Capture the cell that displays the provided text and extract its [X, Y] central coordinate. 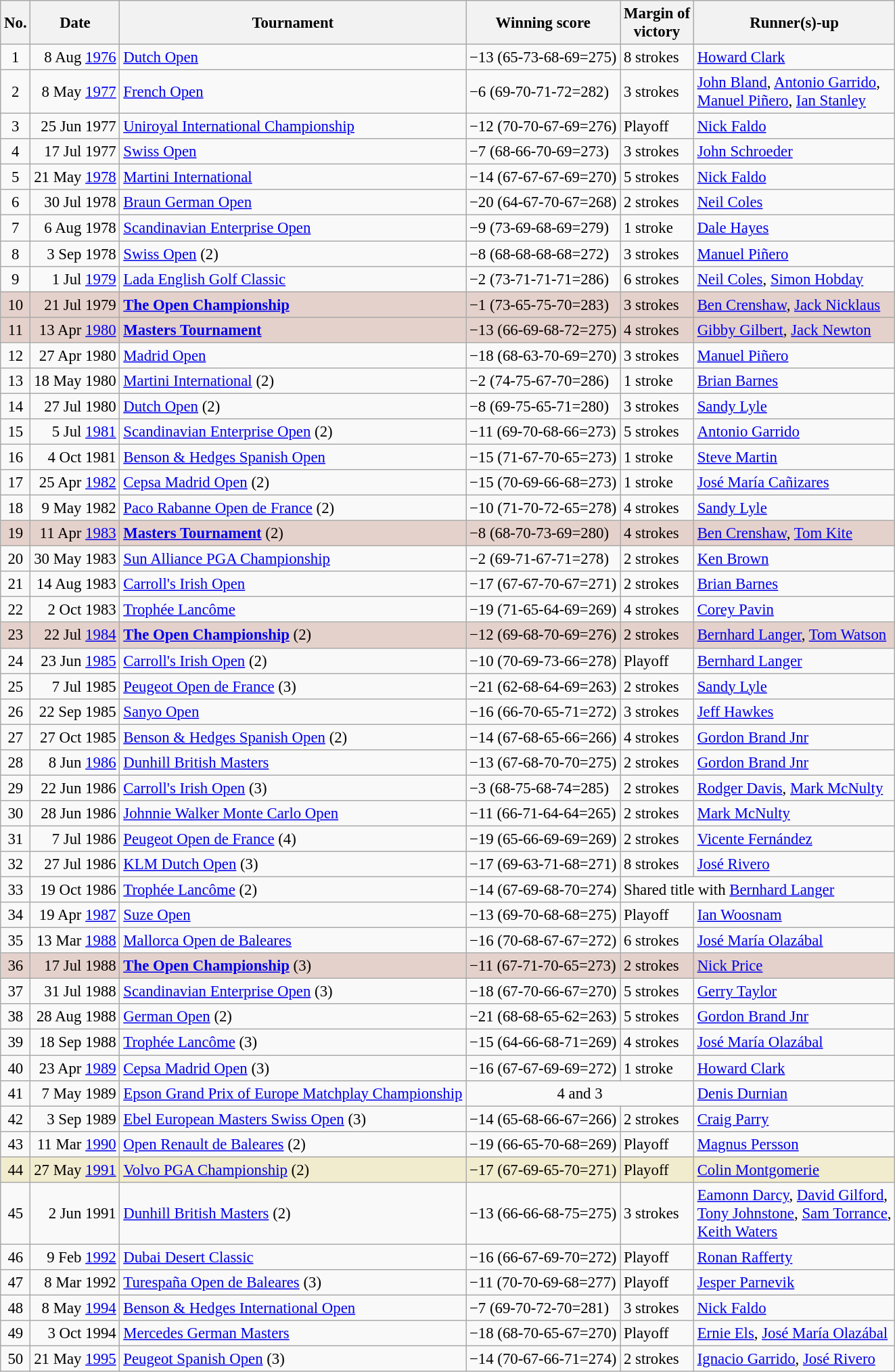
−11 (69-70-68-66=273) [543, 432]
37 [16, 992]
17 [16, 483]
Ben Crenshaw, Jack Nicklaus [794, 305]
Scandinavian Enterprise Open (3) [293, 992]
−9 (73-69-68-69=279) [543, 228]
Madrid Open [293, 355]
Volvo PGA Championship (2) [293, 1170]
1 Jul 1979 [75, 279]
Dutch Open [293, 58]
−8 (68-70-73-69=280) [543, 533]
7 Jul 1985 [75, 686]
25 Apr 1982 [75, 483]
18 [16, 508]
−12 (69-68-70-69=276) [543, 636]
Margin ofvictory [658, 23]
The Open Championship (2) [293, 636]
3 Oct 1994 [75, 1333]
Turespaña Open de Baleares (3) [293, 1283]
Open Renault de Baleares (2) [293, 1144]
Cepsa Madrid Open (3) [293, 1068]
Martini International (2) [293, 381]
Magnus Persson [794, 1144]
Dutch Open (2) [293, 406]
41 [16, 1093]
KLM Dutch Open (3) [293, 864]
50 [16, 1359]
Colin Montgomerie [794, 1170]
German Open (2) [293, 1017]
42 [16, 1119]
Steve Martin [794, 457]
−2 (69-71-67-71=278) [543, 559]
Sanyo Open [293, 711]
20 [16, 559]
Shared title with Bernhard Langer [758, 890]
Suze Open [293, 915]
−8 (68-68-68-68=272) [543, 254]
−19 (71-65-64-69=269) [543, 610]
−14 (65-68-66-67=266) [543, 1119]
Ben Crenshaw, Tom Kite [794, 533]
1 [16, 58]
−11 (66-71-64-64=265) [543, 814]
Tournament [293, 23]
26 [16, 711]
4 and 3 [580, 1093]
14 [16, 406]
12 [16, 355]
Martini International [293, 177]
−7 (69-70-72-70=281) [543, 1308]
23 [16, 636]
Carroll's Irish Open [293, 584]
13 Apr 1980 [75, 330]
23 Jun 1985 [75, 661]
8 May 1977 [75, 92]
Peugeot Open de France (4) [293, 839]
−21 (62-68-64-69=263) [543, 686]
−18 (68-70-65-67=270) [543, 1333]
−2 (73-71-71-71=286) [543, 279]
33 [16, 890]
21 May 1978 [75, 177]
4 Oct 1981 [75, 457]
23 Apr 1989 [75, 1068]
−16 (70-68-67-67=272) [543, 941]
Benson & Hedges Spanish Open [293, 457]
39 [16, 1042]
Nick Price [794, 966]
9 [16, 279]
47 [16, 1283]
Masters Tournament [293, 330]
−14 (67-69-68-70=274) [543, 890]
Dunhill British Masters (2) [293, 1214]
3 Sep 1989 [75, 1119]
Vicente Fernández [794, 839]
25 [16, 686]
−11 (70-70-69-68=277) [543, 1283]
17 Jul 1988 [75, 966]
José Rivero [794, 864]
−3 (68-75-68-74=285) [543, 788]
48 [16, 1308]
30 [16, 814]
Ken Brown [794, 559]
Paco Rabanne Open de France (2) [293, 508]
7 Jul 1986 [75, 839]
No. [16, 23]
Ronan Rafferty [794, 1257]
Benson & Hedges International Open [293, 1308]
8 Aug 1976 [75, 58]
John Schroeder [794, 152]
Neil Coles [794, 202]
11 Mar 1990 [75, 1144]
Bernhard Langer, Tom Watson [794, 636]
8 Mar 1992 [75, 1283]
9 Feb 1992 [75, 1257]
Eamonn Darcy, David Gilford, Tony Johnstone, Sam Torrance, Keith Waters [794, 1214]
Ernie Els, José María Olazábal [794, 1333]
45 [16, 1214]
40 [16, 1068]
−6 (69-70-71-72=282) [543, 92]
13 Mar 1988 [75, 941]
−15 (64-66-68-71=269) [543, 1042]
Sun Alliance PGA Championship [293, 559]
Scandinavian Enterprise Open (2) [293, 432]
5 Jul 1981 [75, 432]
22 Jun 1986 [75, 788]
−17 (67-67-70-67=271) [543, 584]
−12 (70-70-67-69=276) [543, 127]
16 [16, 457]
José María Cañizares [794, 483]
13 [16, 381]
−17 (67-69-65-70=271) [543, 1170]
Dubai Desert Classic [293, 1257]
32 [16, 864]
27 [16, 737]
22 Jul 1984 [75, 636]
Epson Grand Prix of Europe Matchplay Championship [293, 1093]
Antonio Garrido [794, 432]
−15 (71-67-70-65=273) [543, 457]
Jeff Hawkes [794, 711]
Denis Durnian [794, 1093]
−21 (68-68-65-62=263) [543, 1017]
Runner(s)-up [794, 23]
Lada English Golf Classic [293, 279]
Trophée Lancôme [293, 610]
Date [75, 23]
3 Sep 1978 [75, 254]
−16 (67-67-69-69=272) [543, 1068]
Braun German Open [293, 202]
Mark McNulty [794, 814]
30 Jul 1978 [75, 202]
44 [16, 1170]
49 [16, 1333]
Gibby Gilbert, Jack Newton [794, 330]
27 May 1991 [75, 1170]
Scandinavian Enterprise Open [293, 228]
2 [16, 92]
18 May 1980 [75, 381]
21 May 1995 [75, 1359]
−1 (73-65-75-70=283) [543, 305]
Trophée Lancôme (3) [293, 1042]
5 [16, 177]
Uniroyal International Championship [293, 127]
43 [16, 1144]
−13 (66-69-68-72=275) [543, 330]
Gerry Taylor [794, 992]
−16 (66-70-65-71=272) [543, 711]
17 Jul 1977 [75, 152]
30 May 1983 [75, 559]
Peugeot Spanish Open (3) [293, 1359]
Dunhill British Masters [293, 763]
−10 (71-70-72-65=278) [543, 508]
19 Oct 1986 [75, 890]
−13 (66-66-68-75=275) [543, 1214]
−2 (74-75-67-70=286) [543, 381]
38 [16, 1017]
18 Sep 1988 [75, 1042]
3 [16, 127]
11 Apr 1983 [75, 533]
8 May 1994 [75, 1308]
Winning score [543, 23]
−13 (65-73-68-69=275) [543, 58]
Swiss Open (2) [293, 254]
−16 (66-67-69-70=272) [543, 1257]
−8 (69-75-65-71=280) [543, 406]
−19 (65-66-69-69=269) [543, 839]
Mercedes German Masters [293, 1333]
−15 (70-69-66-68=273) [543, 483]
28 Aug 1988 [75, 1017]
46 [16, 1257]
8 Jun 1986 [75, 763]
French Open [293, 92]
2 Oct 1983 [75, 610]
6 Aug 1978 [75, 228]
9 May 1982 [75, 508]
−17 (69-63-71-68=271) [543, 864]
14 Aug 1983 [75, 584]
36 [16, 966]
Bernhard Langer [794, 661]
29 [16, 788]
−14 (67-67-67-69=270) [543, 177]
Peugeot Open de France (3) [293, 686]
21 Jul 1979 [75, 305]
Swiss Open [293, 152]
11 [16, 330]
35 [16, 941]
4 [16, 152]
Jesper Parnevik [794, 1283]
34 [16, 915]
Trophée Lancôme (2) [293, 890]
Carroll's Irish Open (3) [293, 788]
−14 (70-67-66-71=274) [543, 1359]
28 [16, 763]
Corey Pavin [794, 610]
27 Apr 1980 [75, 355]
Cepsa Madrid Open (2) [293, 483]
24 [16, 661]
−13 (67-68-70-70=275) [543, 763]
Benson & Hedges Spanish Open (2) [293, 737]
−19 (66-65-70-68=269) [543, 1144]
−11 (67-71-70-65=273) [543, 966]
The Open Championship (3) [293, 966]
The Open Championship [293, 305]
19 [16, 533]
Ian Woosnam [794, 915]
−14 (67-68-65-66=266) [543, 737]
25 Jun 1977 [75, 127]
7 [16, 228]
15 [16, 432]
22 [16, 610]
31 [16, 839]
Rodger Davis, Mark McNulty [794, 788]
8 [16, 254]
John Bland, Antonio Garrido, Manuel Piñero, Ian Stanley [794, 92]
27 Jul 1986 [75, 864]
27 Oct 1985 [75, 737]
−7 (68-66-70-69=273) [543, 152]
Craig Parry [794, 1119]
−20 (64-67-70-67=268) [543, 202]
−13 (69-70-68-68=275) [543, 915]
6 [16, 202]
31 Jul 1988 [75, 992]
2 Jun 1991 [75, 1214]
10 [16, 305]
28 Jun 1986 [75, 814]
19 Apr 1987 [75, 915]
Carroll's Irish Open (2) [293, 661]
Johnnie Walker Monte Carlo Open [293, 814]
7 May 1989 [75, 1093]
−10 (70-69-73-66=278) [543, 661]
−18 (68-63-70-69=270) [543, 355]
Ignacio Garrido, José Rivero [794, 1359]
Neil Coles, Simon Hobday [794, 279]
Masters Tournament (2) [293, 533]
27 Jul 1980 [75, 406]
Ebel European Masters Swiss Open (3) [293, 1119]
22 Sep 1985 [75, 711]
−18 (67-70-66-67=270) [543, 992]
21 [16, 584]
Dale Hayes [794, 228]
Mallorca Open de Baleares [293, 941]
